Return [x, y] of the center of cell containing provided text 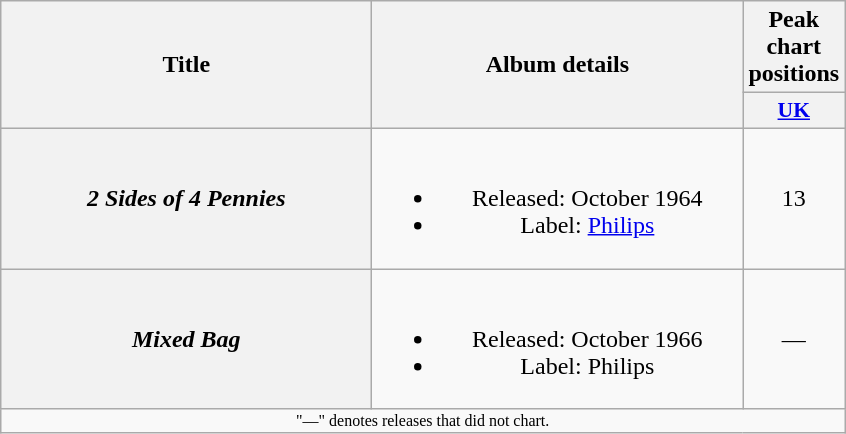
13 [794, 198]
Peak chart positions [794, 47]
Released: October 1964Label: Philips [558, 198]
Released: October 1966Label: Philips [558, 338]
2 Sides of 4 Pennies [186, 198]
UK [794, 111]
Album details [558, 65]
— [794, 338]
"—" denotes releases that did not chart. [423, 421]
Title [186, 65]
Mixed Bag [186, 338]
